Return (x, y) of the center of cell containing provided text 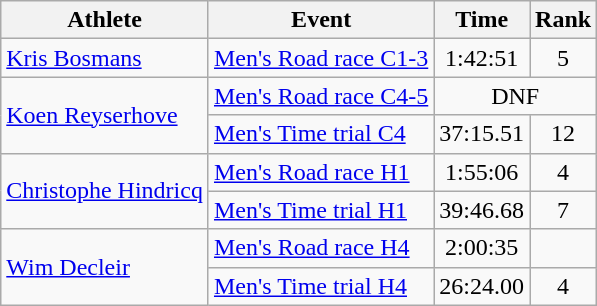
Men's Road race C1-3 (320, 58)
Rank (564, 20)
Kris Bosmans (105, 58)
Men's Road race C4-5 (320, 96)
1:55:06 (482, 172)
Men's Road race H4 (320, 248)
Koen Reyserhove (105, 115)
2:00:35 (482, 248)
Men's Time trial H4 (320, 286)
Time (482, 20)
Wim Decleir (105, 267)
Event (320, 20)
26:24.00 (482, 286)
12 (564, 134)
5 (564, 58)
DNF (516, 96)
39:46.68 (482, 210)
Christophe Hindricq (105, 191)
Men's Road race H1 (320, 172)
37:15.51 (482, 134)
1:42:51 (482, 58)
Men's Time trial H1 (320, 210)
Athlete (105, 20)
7 (564, 210)
Men's Time trial C4 (320, 134)
